Extract the (x, y) coordinate from the center of the cell holding the provided text.  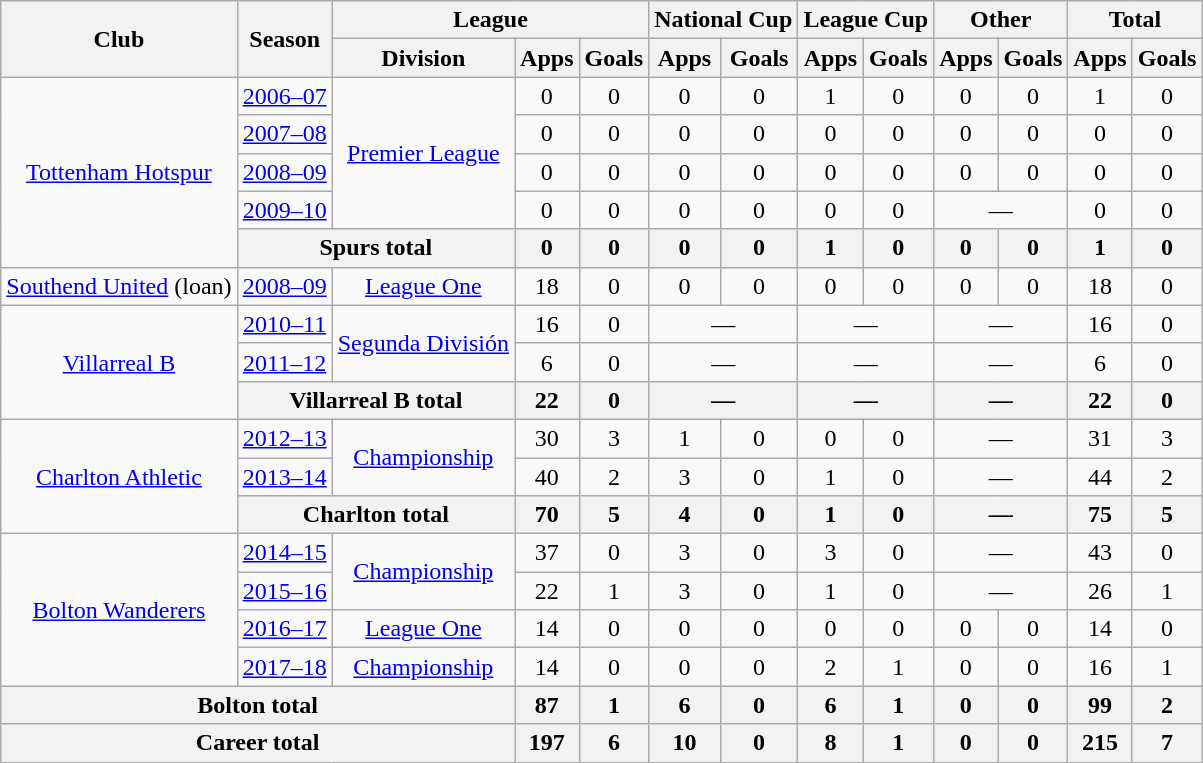
37 (547, 553)
Charlton total (376, 515)
Total (1135, 20)
Tottenham Hotspur (119, 172)
2014–15 (284, 553)
2007–08 (284, 134)
87 (547, 705)
43 (1100, 553)
Southend United (loan) (119, 286)
2011–12 (284, 362)
Division (423, 58)
Segunda División (423, 343)
Other (1001, 20)
26 (1100, 591)
2015–16 (284, 591)
League Cup (866, 20)
2013–14 (284, 477)
2009–10 (284, 210)
7 (1167, 743)
197 (547, 743)
4 (685, 515)
44 (1100, 477)
League (490, 20)
Bolton total (258, 705)
Season (284, 39)
10 (685, 743)
70 (547, 515)
2017–18 (284, 667)
2012–13 (284, 438)
75 (1100, 515)
2006–07 (284, 96)
31 (1100, 438)
8 (830, 743)
Premier League (423, 153)
National Cup (724, 20)
Club (119, 39)
Villarreal B (119, 362)
Charlton Athletic (119, 476)
2016–17 (284, 629)
Villarreal B total (376, 400)
40 (547, 477)
2010–11 (284, 324)
99 (1100, 705)
215 (1100, 743)
30 (547, 438)
Career total (258, 743)
Spurs total (376, 248)
Bolton Wanderers (119, 610)
